Provide the (x, y) coordinate of the cell's center where the given text is located.  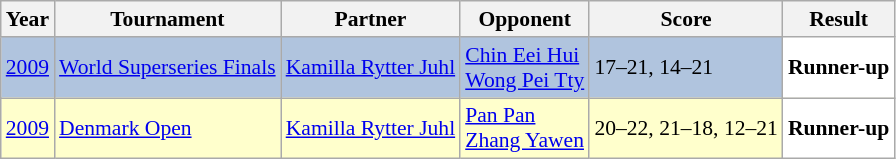
20–22, 21–18, 12–21 (686, 128)
Result (838, 19)
Partner (371, 19)
Denmark Open (168, 128)
Chin Eei Hui Wong Pei Tty (524, 68)
Tournament (168, 19)
Score (686, 19)
Opponent (524, 19)
Pan Pan Zhang Yawen (524, 128)
World Superseries Finals (168, 68)
Year (28, 19)
17–21, 14–21 (686, 68)
